Determine the (X, Y) coordinate at the center of the cell enclosing the given text.  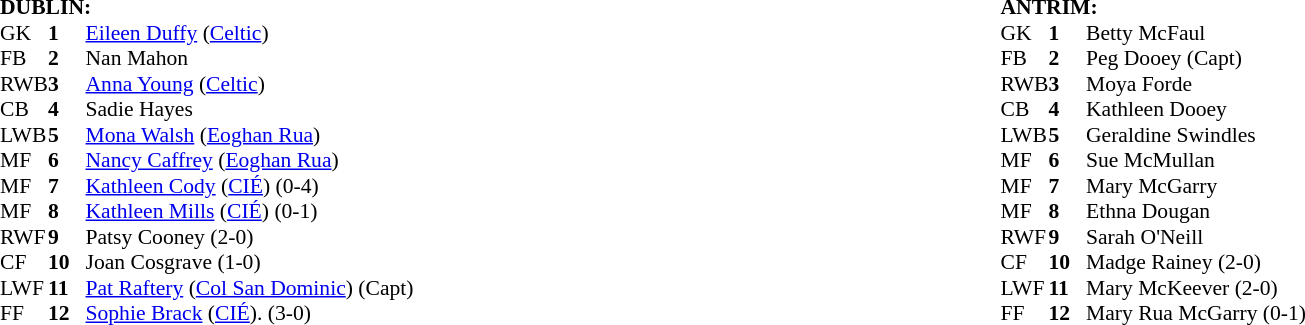
Kathleen Cody (CIÉ) (0-4) (250, 186)
Sadie Hayes (250, 109)
Mona Walsh (Eoghan Rua) (250, 135)
Joan Cosgrave (1-0) (250, 263)
Anna Young (Celtic) (250, 84)
Nan Mahon (250, 59)
Patsy Cooney (2-0) (250, 237)
Pat Raftery (Col San Dominic) (Capt) (250, 288)
Nancy Caffrey (Eoghan Rua) (250, 161)
Kathleen Mills (CIÉ) (0-1) (250, 211)
Eileen Duffy (Celtic) (250, 33)
